Search for the cell housing the specified text and yield its (X, Y) center coordinate. 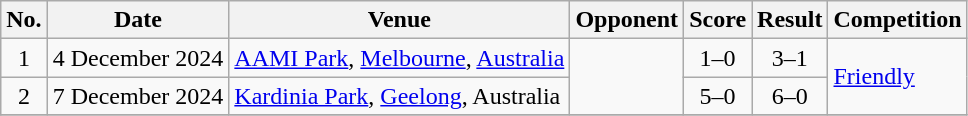
Competition (898, 20)
4 December 2024 (138, 58)
Friendly (898, 77)
1–0 (718, 58)
1 (24, 58)
3–1 (790, 58)
5–0 (718, 96)
No. (24, 20)
AAMI Park, Melbourne, Australia (400, 58)
Result (790, 20)
Date (138, 20)
Kardinia Park, Geelong, Australia (400, 96)
Score (718, 20)
Opponent (627, 20)
Venue (400, 20)
6–0 (790, 96)
2 (24, 96)
7 December 2024 (138, 96)
